Provide the [x, y] coordinate of the cell's center where the given text is located.  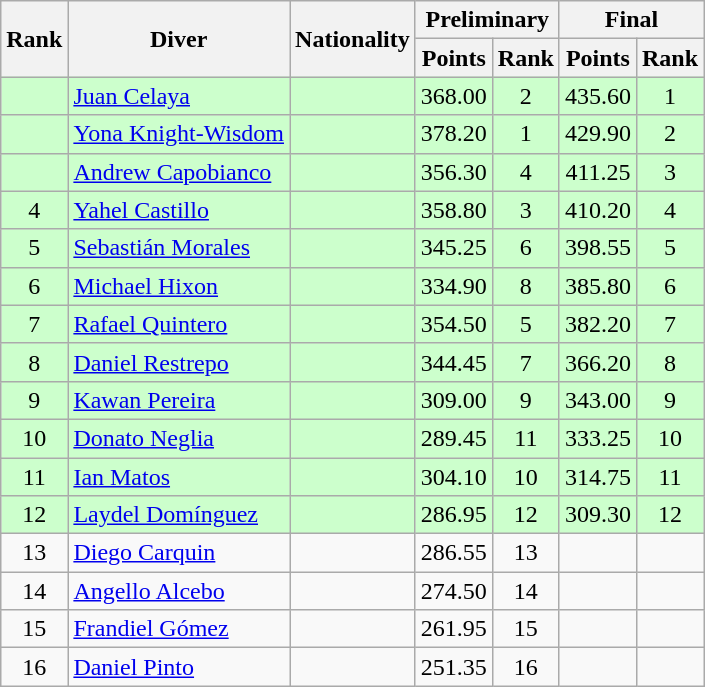
Sebastián Morales [179, 248]
274.50 [454, 591]
354.50 [454, 324]
Andrew Capobianco [179, 172]
385.80 [598, 286]
343.00 [598, 400]
286.95 [454, 515]
378.20 [454, 134]
334.90 [454, 286]
410.20 [598, 210]
Laydel Domínguez [179, 515]
314.75 [598, 477]
Michael Hixon [179, 286]
Nationality [353, 39]
Diver [179, 39]
344.45 [454, 362]
Preliminary [487, 20]
435.60 [598, 96]
Yona Knight-Wisdom [179, 134]
Kawan Pereira [179, 400]
289.45 [454, 438]
Yahel Castillo [179, 210]
398.55 [598, 248]
Final [631, 20]
Daniel Pinto [179, 667]
Juan Celaya [179, 96]
309.30 [598, 515]
251.35 [454, 667]
Diego Carquin [179, 553]
Angello Alcebo [179, 591]
382.20 [598, 324]
411.25 [598, 172]
368.00 [454, 96]
261.95 [454, 629]
Daniel Restrepo [179, 362]
Donato Neglia [179, 438]
358.80 [454, 210]
Rafael Quintero [179, 324]
286.55 [454, 553]
429.90 [598, 134]
356.30 [454, 172]
366.20 [598, 362]
304.10 [454, 477]
Ian Matos [179, 477]
309.00 [454, 400]
345.25 [454, 248]
Frandiel Gómez [179, 629]
333.25 [598, 438]
